Capture the cell that displays the provided text and extract its (x, y) central coordinate. 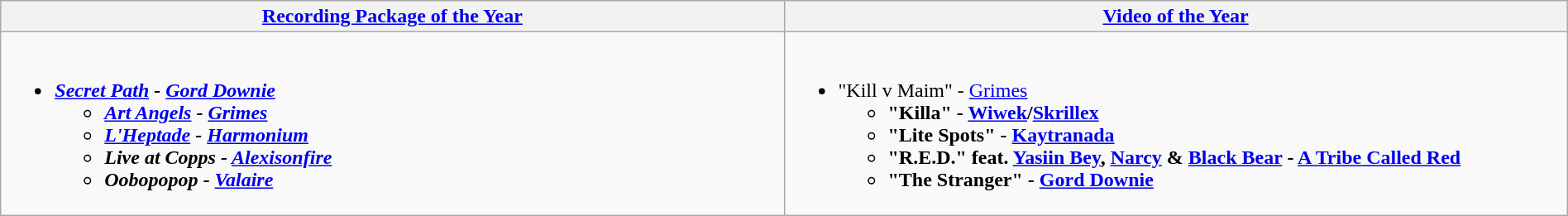
Secret Path - Gord DownieArt Angels - GrimesL'Heptade - HarmoniumLive at Copps - AlexisonfireOobopopop - Valaire (392, 124)
Recording Package of the Year (392, 17)
Video of the Year (1176, 17)
